Search for the cell housing the specified text and yield its (X, Y) center coordinate. 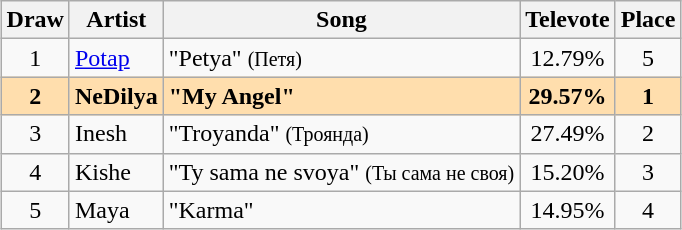
"Troyanda" (Троянда) (342, 134)
"Petya" (Петя) (342, 58)
"Ty sama ne svoya" (Ты сама не своя) (342, 172)
29.57% (568, 96)
27.49% (568, 134)
NeDilya (116, 96)
Song (342, 20)
Maya (116, 210)
"Karma" (342, 210)
Place (648, 20)
12.79% (568, 58)
Televote (568, 20)
Inesh (116, 134)
Artist (116, 20)
Draw (35, 20)
15.20% (568, 172)
14.95% (568, 210)
Kishe (116, 172)
Potap (116, 58)
"My Angel" (342, 96)
